Find where the given text appears and provide that cell's center as [X, Y] coordinate. 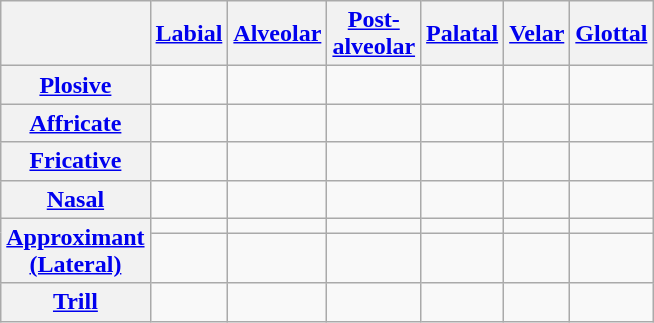
Approximant(Lateral) [76, 250]
Post-alveolar [374, 34]
Nasal [76, 199]
Glottal [612, 34]
Labial [189, 34]
Alveolar [278, 34]
Trill [76, 302]
Palatal [462, 34]
Plosive [76, 85]
Velar [537, 34]
Fricative [76, 161]
Affricate [76, 123]
